Scan for the cell matching the given text and deliver its (x, y) coordinate at center. 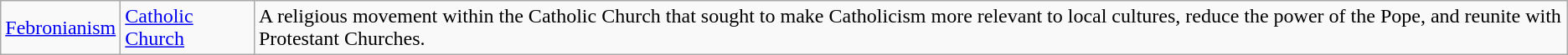
Febronianism (60, 28)
Catholic Church (188, 28)
